Determine the [x, y] coordinate at the center of the cell enclosing the given text.  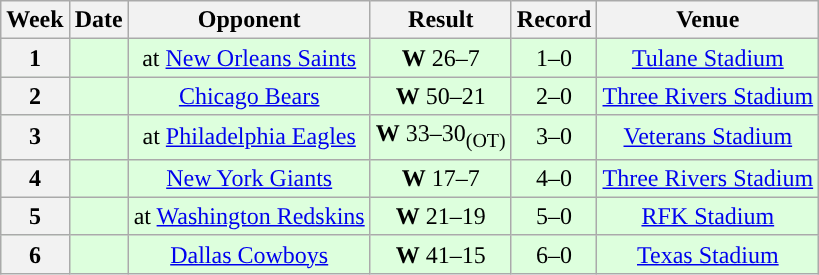
2–0 [554, 96]
W 41–15 [440, 254]
3 [35, 137]
at New Orleans Saints [249, 58]
W 50–21 [440, 96]
Veterans Stadium [708, 137]
1–0 [554, 58]
4 [35, 178]
W 33–30(OT) [440, 137]
5 [35, 216]
Week [35, 20]
2 [35, 96]
Venue [708, 20]
at Philadelphia Eagles [249, 137]
Record [554, 20]
W 17–7 [440, 178]
Dallas Cowboys [249, 254]
Date [98, 20]
at Washington Redskins [249, 216]
Result [440, 20]
Chicago Bears [249, 96]
1 [35, 58]
6–0 [554, 254]
Texas Stadium [708, 254]
3–0 [554, 137]
Opponent [249, 20]
5–0 [554, 216]
W 26–7 [440, 58]
RFK Stadium [708, 216]
Tulane Stadium [708, 58]
New York Giants [249, 178]
6 [35, 254]
4–0 [554, 178]
W 21–19 [440, 216]
